Locate the cell with the specified text and output its (x, y) center coordinate. 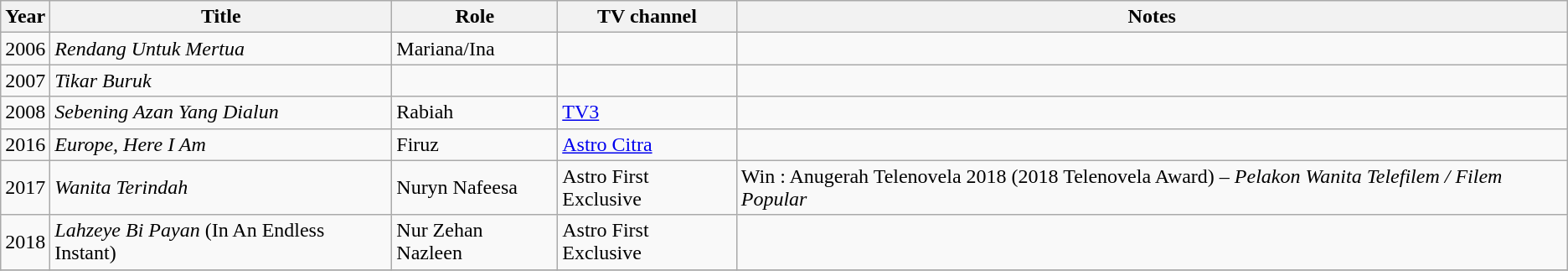
Sebening Azan Yang Dialun (221, 112)
2018 (25, 242)
2017 (25, 188)
Year (25, 17)
Rendang Untuk Mertua (221, 49)
2007 (25, 81)
Notes (1152, 17)
Win : Anugerah Telenovela 2018 (2018 Telenovela Award) – Pelakon Wanita Telefilem / Filem Popular (1152, 188)
2006 (25, 49)
TV3 (647, 112)
Lahzeye Bi Payan (In An Endless Instant) (221, 242)
Title (221, 17)
Tikar Buruk (221, 81)
2008 (25, 112)
TV channel (647, 17)
Rabiah (475, 112)
Role (475, 17)
Mariana/Ina (475, 49)
2016 (25, 144)
Nuryn Nafeesa (475, 188)
Wanita Terindah (221, 188)
Europe, Here I Am (221, 144)
Nur Zehan Nazleen (475, 242)
Firuz (475, 144)
Astro Citra (647, 144)
